Identify which cell holds the provided text, then report its (X, Y) central coordinate. 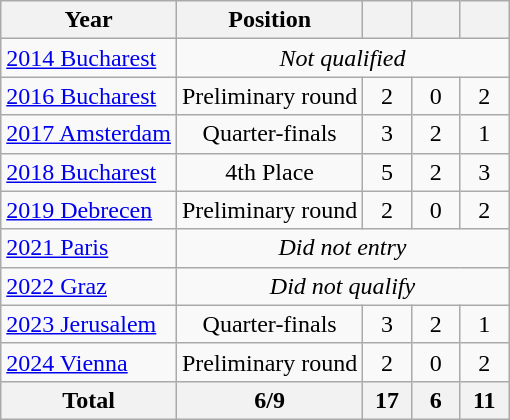
Not qualified (342, 58)
Position (269, 20)
2022 Graz (89, 286)
2023 Jerusalem (89, 324)
11 (484, 400)
2021 Paris (89, 248)
2024 Vienna (89, 362)
2019 Debrecen (89, 210)
2016 Bucharest (89, 96)
Total (89, 400)
6 (436, 400)
2014 Bucharest (89, 58)
2018 Bucharest (89, 172)
Did not qualify (342, 286)
5 (388, 172)
Did not entry (342, 248)
2017 Amsterdam (89, 134)
17 (388, 400)
Year (89, 20)
6/9 (269, 400)
4th Place (269, 172)
